Search for the cell housing the specified text and yield its [x, y] center coordinate. 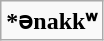
*ənakkʷ [52, 21]
